Extract the [x, y] coordinate from the center of the cell holding the provided text.  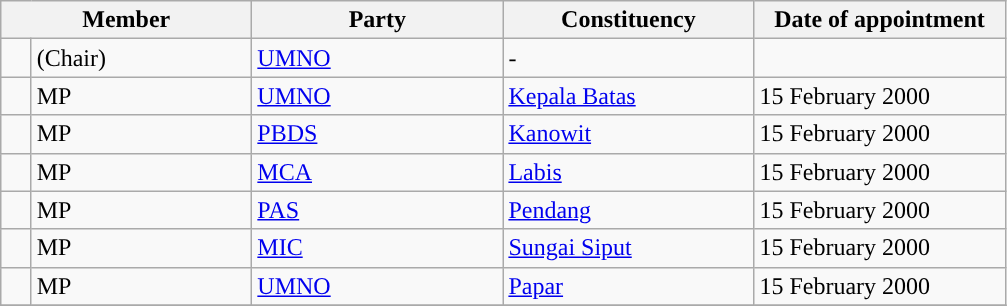
Labis [628, 172]
MCA [378, 172]
(Chair) [142, 58]
Date of appointment [880, 20]
Kepala Batas [628, 96]
Pendang [628, 210]
- [628, 58]
PBDS [378, 134]
Kanowit [628, 134]
Member [126, 20]
Papar [628, 286]
Constituency [628, 20]
Sungai Siput [628, 248]
MIC [378, 248]
Party [378, 20]
PAS [378, 210]
